Locate the cell with the specified text and output its (X, Y) center coordinate. 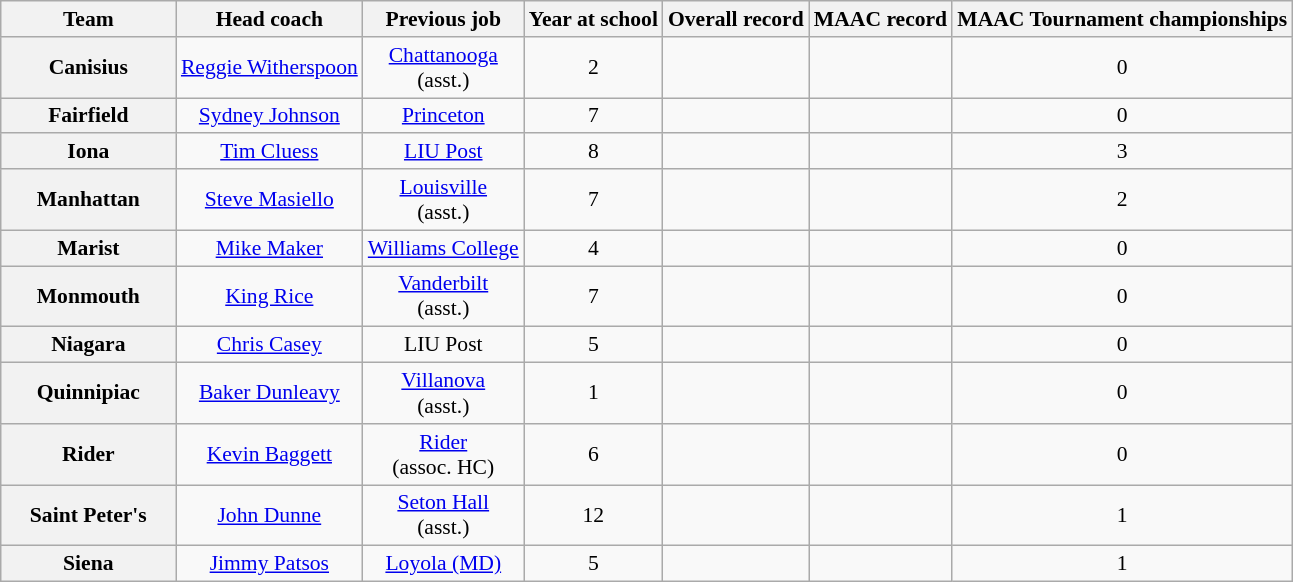
Princeton (444, 116)
Louisville(asst.) (444, 200)
12 (594, 516)
Team (88, 19)
King Rice (270, 296)
Loyola (MD) (444, 564)
Niagara (88, 345)
Rider (88, 454)
Fairfield (88, 116)
4 (594, 248)
Manhattan (88, 200)
Chris Casey (270, 345)
6 (594, 454)
John Dunne (270, 516)
Monmouth (88, 296)
Jimmy Patsos (270, 564)
Seton Hall(asst.) (444, 516)
MAAC Tournament championships (1122, 19)
Year at school (594, 19)
Vanderbilt(asst.) (444, 296)
Iona (88, 152)
Steve Masiello (270, 200)
Siena (88, 564)
Chattanooga(asst.) (444, 68)
Marist (88, 248)
Reggie Witherspoon (270, 68)
Rider(assoc. HC) (444, 454)
Canisius (88, 68)
Sydney Johnson (270, 116)
Villanova(asst.) (444, 394)
Previous job (444, 19)
Mike Maker (270, 248)
Kevin Baggett (270, 454)
Head coach (270, 19)
Quinnipiac (88, 394)
Saint Peter's (88, 516)
Tim Cluess (270, 152)
8 (594, 152)
MAAC record (880, 19)
Baker Dunleavy (270, 394)
Overall record (736, 19)
3 (1122, 152)
Williams College (444, 248)
